For the text-containing cell, return its midpoint in [X, Y] coordinate format. 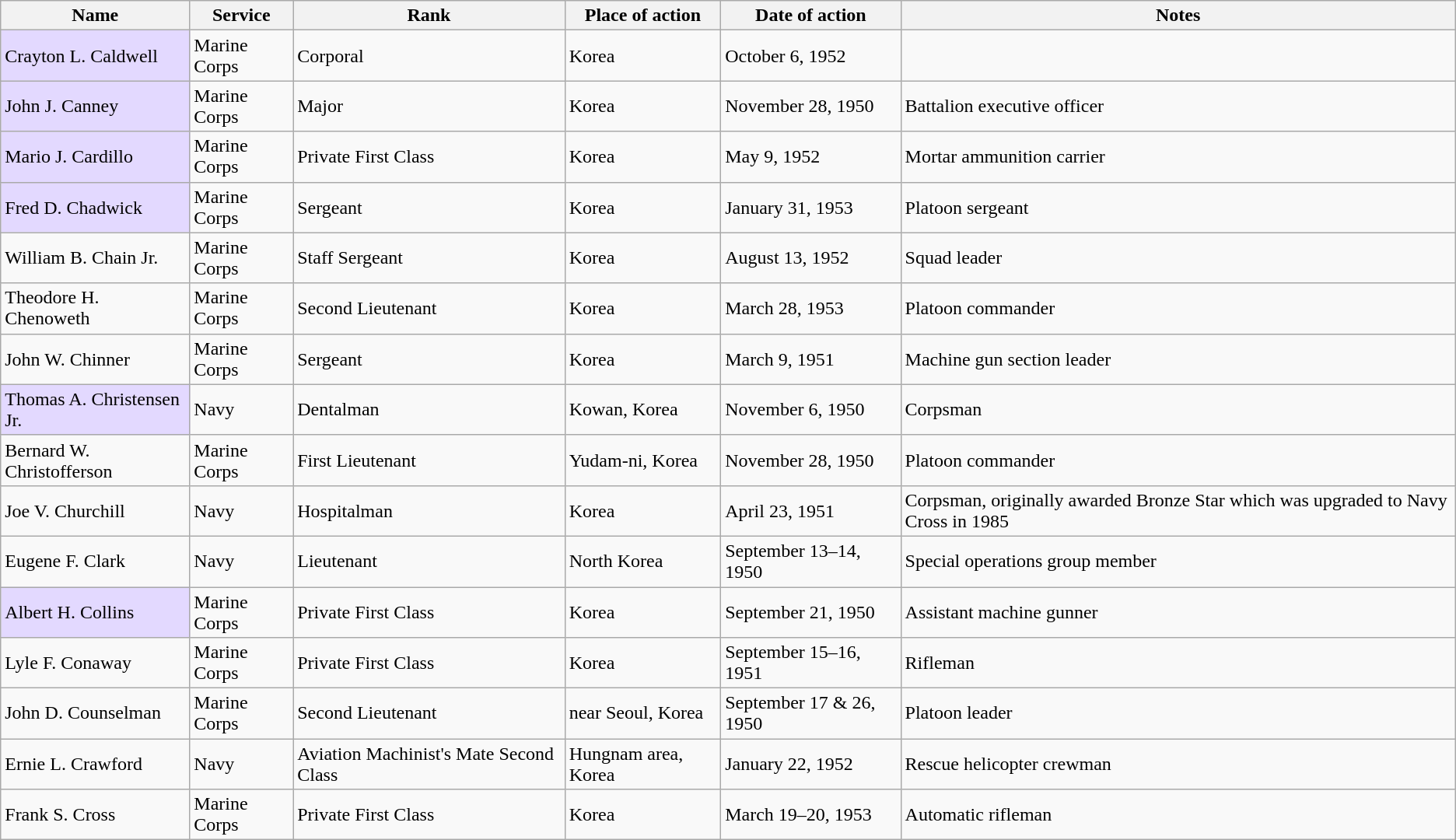
Battalion executive officer [1178, 106]
Joe V. Churchill [95, 510]
Frank S. Cross [95, 815]
Thomas A. Christensen Jr. [95, 409]
Theodore H. Chenoweth [95, 308]
Dentalman [429, 409]
Rescue helicopter crewman [1178, 764]
Kowan, Korea [642, 409]
Hospitalman [429, 510]
Machine gun section leader [1178, 359]
October 6, 1952 [810, 56]
May 9, 1952 [810, 157]
September 13–14, 1950 [810, 562]
March 28, 1953 [810, 308]
Place of action [642, 16]
April 23, 1951 [810, 510]
near Seoul, Korea [642, 714]
Aviation Machinist's Mate Second Class [429, 764]
Corpsman, originally awarded Bronze Star which was upgraded to Navy Cross in 1985 [1178, 510]
Crayton L. Caldwell [95, 56]
Special operations group member [1178, 562]
Major [429, 106]
Notes [1178, 16]
September 15–16, 1951 [810, 663]
Staff Sergeant [429, 258]
Service [241, 16]
Rank [429, 16]
Eugene F. Clark [95, 562]
August 13, 1952 [810, 258]
Lyle F. Conaway [95, 663]
November 6, 1950 [810, 409]
Fred D. Chadwick [95, 207]
Assistant machine gunner [1178, 611]
John W. Chinner [95, 359]
Lieutenant [429, 562]
Automatic rifleman [1178, 815]
Platoon leader [1178, 714]
Corpsman [1178, 409]
March 19–20, 1953 [810, 815]
Squad leader [1178, 258]
Rifleman [1178, 663]
William B. Chain Jr. [95, 258]
Mortar ammunition carrier [1178, 157]
Albert H. Collins [95, 611]
Corporal [429, 56]
Yudam-ni, Korea [642, 460]
John J. Canney [95, 106]
North Korea [642, 562]
Hungnam area, Korea [642, 764]
Bernard W. Christofferson [95, 460]
Ernie L. Crawford [95, 764]
January 31, 1953 [810, 207]
Name [95, 16]
Date of action [810, 16]
John D. Counselman [95, 714]
Platoon sergeant [1178, 207]
September 21, 1950 [810, 611]
September 17 & 26, 1950 [810, 714]
January 22, 1952 [810, 764]
First Lieutenant [429, 460]
Mario J. Cardillo [95, 157]
March 9, 1951 [810, 359]
